For the text-containing cell, return its midpoint in [x, y] coordinate format. 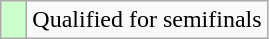
Qualified for semifinals [147, 20]
